Find where the given text appears and provide that cell's center as [x, y] coordinate. 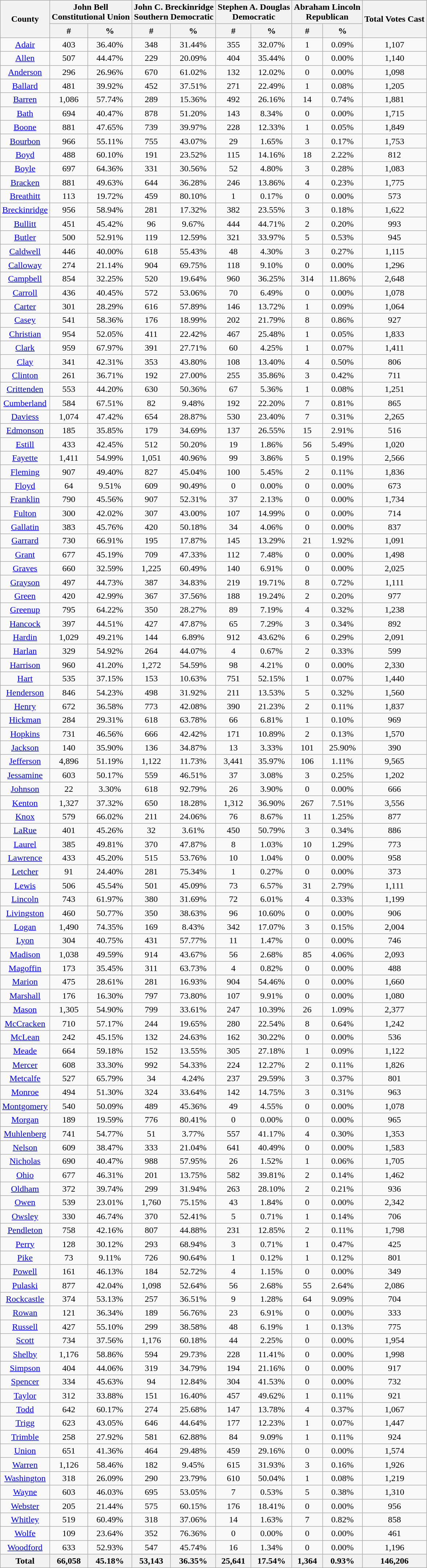
615 [233, 1464]
128 [69, 1244]
52.31% [193, 499]
57.74% [109, 100]
60.10% [109, 155]
51.30% [109, 1092]
0.74% [343, 100]
Webster [25, 1506]
Graves [25, 568]
202 [233, 320]
6 [307, 637]
61.02% [193, 72]
799 [152, 1009]
52.91% [109, 238]
3.61% [193, 830]
27.71% [193, 348]
12.02% [272, 72]
45.09% [193, 886]
51.20% [193, 113]
6.49% [272, 293]
321 [233, 238]
42.31% [109, 361]
Morgan [25, 1120]
182 [152, 1464]
194 [233, 1368]
54.99% [109, 458]
8.43% [193, 927]
Jackson [25, 748]
1,560 [394, 693]
1.52% [272, 1161]
242 [69, 1037]
296 [69, 72]
1,327 [69, 803]
Pulaski [25, 1285]
Carter [25, 306]
36.40% [109, 45]
41.53% [272, 1382]
53,143 [152, 1561]
4,896 [69, 761]
7.48% [272, 555]
54.77% [109, 1134]
113 [69, 196]
5.49% [343, 444]
4.24% [193, 1079]
49 [233, 1106]
1,107 [394, 45]
23.55% [272, 210]
1,926 [394, 1464]
914 [152, 954]
145 [233, 541]
75.34% [193, 872]
330 [69, 1216]
37.51% [193, 86]
1,086 [69, 100]
0.38% [343, 1492]
201 [152, 1175]
13.40% [272, 361]
Owen [25, 1203]
185 [69, 431]
963 [394, 1092]
161 [69, 1271]
8.67% [272, 816]
755 [152, 141]
1,849 [394, 127]
58.94% [109, 210]
936 [394, 1189]
12.23% [272, 1423]
46.13% [109, 1271]
36.90% [272, 803]
Campbell [25, 279]
33.30% [109, 1065]
2.22% [343, 155]
30.22% [272, 1037]
0.72% [343, 582]
0.42% [343, 375]
64.22% [109, 610]
23 [233, 1313]
1,115 [394, 251]
1,225 [152, 568]
188 [233, 596]
146,206 [394, 1561]
2,566 [394, 458]
10.63% [193, 679]
Trimble [25, 1437]
0.10% [343, 720]
44.06% [109, 1368]
1.65% [272, 141]
6.19% [272, 1327]
60.17% [109, 1409]
1.63% [272, 1520]
501 [152, 886]
49.81% [109, 844]
51 [152, 1134]
Mason [25, 1009]
0.29% [343, 637]
44.71% [272, 224]
Christian [25, 334]
Clay [25, 361]
9.45% [193, 1464]
837 [394, 527]
John C. BreckinridgeSouthern Democratic [174, 12]
29.16% [272, 1451]
4.25% [272, 348]
54.33% [193, 1065]
57.77% [193, 941]
2,648 [394, 279]
142 [233, 1092]
383 [69, 527]
231 [233, 1230]
72 [233, 899]
1,826 [394, 1065]
1,836 [394, 472]
289 [152, 100]
44 [233, 1341]
515 [152, 858]
Warren [25, 1464]
70 [233, 293]
6.01% [272, 899]
305 [233, 1051]
58.36% [109, 320]
61.97% [109, 899]
195 [152, 541]
31.94% [193, 1189]
27.00% [193, 375]
Bourbon [25, 141]
80.41% [193, 1120]
50.09% [109, 1106]
45.19% [109, 555]
775 [394, 1327]
12.33% [272, 127]
475 [69, 982]
57.95% [193, 1161]
1,798 [394, 1230]
56.76% [193, 1313]
1.28% [272, 1299]
1.84% [272, 1203]
1,833 [394, 334]
31.93% [272, 1464]
76 [233, 816]
37.15% [109, 679]
1.11% [343, 761]
90.64% [193, 1258]
0.93% [343, 1561]
9.91% [272, 996]
0.81% [343, 403]
37.32% [109, 803]
147 [233, 1409]
66.02% [109, 816]
444 [233, 224]
43.67% [193, 954]
Montgomery [25, 1106]
49.59% [109, 954]
10.89% [272, 734]
927 [394, 320]
Carroll [25, 293]
992 [152, 1065]
1,140 [394, 58]
26.96% [109, 72]
44.73% [109, 582]
McCracken [25, 1023]
Floyd [25, 486]
329 [69, 651]
1,083 [394, 168]
Marshall [25, 996]
37.06% [193, 1520]
31.44% [193, 45]
22 [69, 789]
179 [152, 431]
530 [233, 417]
Edmonson [25, 431]
352 [152, 1534]
812 [394, 155]
520 [152, 279]
Butler [25, 238]
1,067 [394, 1409]
0.64% [343, 1023]
372 [69, 1189]
1,660 [394, 982]
673 [394, 486]
527 [69, 1079]
237 [233, 1079]
575 [152, 1506]
Nicholas [25, 1161]
58.46% [109, 1464]
1,074 [69, 417]
151 [152, 1396]
60.18% [193, 1341]
1,353 [394, 1134]
46.74% [109, 1216]
1,775 [394, 182]
319 [152, 1368]
Meade [25, 1051]
23.52% [193, 155]
Metcalfe [25, 1079]
4.21% [272, 665]
450 [233, 830]
Madison [25, 954]
44.88% [193, 1230]
22.49% [272, 86]
Total [25, 1561]
42.02% [109, 513]
13.75% [193, 1175]
Daviess [25, 417]
42.04% [109, 1285]
494 [69, 1092]
353 [152, 361]
29.31% [109, 720]
739 [152, 127]
106 [307, 761]
Knox [25, 816]
660 [69, 568]
Green [25, 596]
Union [25, 1451]
608 [69, 1065]
45.42% [109, 224]
714 [394, 513]
280 [233, 1023]
19.64% [193, 279]
205 [69, 1506]
33.61% [193, 1009]
43.05% [109, 1423]
1,583 [394, 1147]
64.36% [109, 168]
411 [152, 334]
Letcher [25, 872]
50.79% [272, 830]
391 [152, 348]
Greenup [25, 610]
Bath [25, 113]
553 [69, 389]
11.73% [193, 761]
2,265 [394, 417]
3.30% [109, 789]
581 [152, 1437]
Magoffin [25, 968]
15.36% [193, 100]
2.91% [343, 431]
1,064 [394, 306]
Rowan [25, 1313]
36.71% [109, 375]
641 [233, 1147]
Cumberland [25, 403]
541 [69, 320]
33.97% [272, 238]
45.74% [193, 1547]
1.92% [343, 541]
17.87% [193, 541]
82 [152, 403]
704 [394, 1299]
1,219 [394, 1478]
22.42% [193, 334]
39.97% [193, 127]
49.63% [109, 182]
13.29% [272, 541]
4.80% [272, 168]
584 [69, 403]
460 [69, 913]
Fulton [25, 513]
85 [307, 954]
7.29% [272, 623]
858 [394, 1520]
36.58% [109, 706]
969 [394, 720]
5.45% [272, 472]
557 [233, 1134]
Boyle [25, 168]
98 [233, 665]
3,556 [394, 803]
63.73% [193, 968]
67 [233, 389]
40.75% [109, 941]
710 [69, 1023]
1,954 [394, 1341]
Caldwell [25, 251]
45.15% [109, 1037]
307 [152, 513]
53.13% [109, 1299]
100 [233, 472]
69.75% [193, 265]
1,881 [394, 100]
497 [69, 582]
2,342 [394, 1203]
547 [152, 1547]
Marion [25, 982]
92.79% [193, 789]
965 [394, 1120]
539 [69, 1203]
Shelby [25, 1354]
Boone [25, 127]
743 [69, 899]
Ohio [25, 1175]
Todd [25, 1409]
758 [69, 1230]
0.30% [343, 1134]
46.56% [109, 734]
Monroe [25, 1092]
1,272 [152, 665]
36.34% [109, 1313]
33.88% [109, 1396]
Taylor [25, 1396]
25.90% [343, 748]
12.59% [193, 238]
1,310 [394, 1492]
46.31% [109, 1175]
67.97% [109, 348]
45.26% [109, 830]
3.90% [272, 789]
Hart [25, 679]
32.25% [109, 279]
62.88% [193, 1437]
45.18% [109, 1561]
45.56% [109, 499]
436 [69, 293]
1,020 [394, 444]
Bullitt [25, 224]
40.00% [109, 251]
324 [152, 1092]
Nelson [25, 1147]
623 [69, 1423]
Laurel [25, 844]
68.94% [193, 1244]
Fleming [25, 472]
Ballard [25, 86]
261 [69, 375]
191 [152, 155]
47.65% [109, 127]
1,196 [394, 1547]
136 [152, 748]
1.25% [343, 816]
1,760 [152, 1203]
14.99% [272, 513]
Rockcastle [25, 1299]
2,086 [394, 1285]
66,058 [69, 1561]
65 [233, 623]
993 [394, 224]
41.17% [272, 1134]
13.55% [193, 1051]
Jessamine [25, 775]
694 [69, 113]
169 [152, 927]
5.36% [272, 389]
49.62% [272, 1396]
2.64% [343, 1285]
726 [152, 1258]
355 [233, 45]
45.36% [193, 1106]
28.29% [109, 306]
43.00% [193, 513]
642 [69, 1409]
34.69% [193, 431]
2,093 [394, 954]
52.72% [193, 1271]
99 [233, 458]
301 [69, 306]
312 [69, 1396]
22.20% [272, 403]
Whitley [25, 1520]
Johnson [25, 789]
171 [233, 734]
906 [394, 913]
630 [152, 389]
Estill [25, 444]
34.79% [193, 1368]
1,080 [394, 996]
35.86% [272, 375]
19.24% [272, 596]
38.58% [193, 1327]
Garrard [25, 541]
36.51% [193, 1299]
27.92% [109, 1437]
311 [152, 968]
59.18% [109, 1051]
506 [69, 886]
Simpson [25, 1368]
516 [394, 431]
10.39% [272, 1009]
54.46% [272, 982]
1.15% [272, 1271]
854 [69, 279]
50.77% [109, 913]
2,091 [394, 637]
12.84% [193, 1382]
6.57% [272, 886]
Spencer [25, 1382]
50.04% [272, 1478]
795 [69, 610]
892 [394, 623]
Kenton [25, 803]
32.59% [109, 568]
2.79% [343, 886]
31.92% [193, 693]
60.15% [193, 1506]
53.76% [193, 858]
Hardin [25, 637]
1,126 [69, 1464]
Breathitt [25, 196]
Trigg [25, 1423]
1,251 [394, 389]
Bracken [25, 182]
0.67% [272, 651]
380 [152, 899]
711 [394, 375]
Boyd [25, 155]
751 [233, 679]
13.53% [272, 693]
Total Votes Cast [394, 19]
397 [69, 623]
34.87% [193, 748]
25.68% [193, 1409]
0.19% [343, 458]
45.04% [193, 472]
846 [69, 693]
94 [152, 1382]
101 [307, 748]
4.55% [272, 1106]
670 [152, 72]
26.55% [272, 431]
53.06% [193, 293]
977 [394, 596]
Hickman [25, 720]
945 [394, 238]
89 [233, 610]
50.18% [193, 527]
246 [233, 182]
18.41% [272, 1506]
Owsley [25, 1216]
11.41% [272, 1354]
35.90% [109, 748]
387 [152, 582]
14.75% [272, 1092]
334 [69, 1382]
76.36% [193, 1534]
55 [307, 1285]
746 [394, 941]
Wayne [25, 1492]
4.30% [272, 251]
74.35% [109, 927]
1,199 [394, 899]
38.47% [109, 1147]
35.44% [272, 58]
16.93% [193, 982]
91 [69, 872]
1,753 [394, 141]
43.62% [272, 637]
461 [394, 1534]
706 [394, 1216]
31.69% [193, 899]
263 [233, 1189]
36.25% [272, 279]
12.27% [272, 1065]
446 [69, 251]
60 [233, 348]
52.05% [109, 334]
Lyon [25, 941]
29.59% [272, 1079]
1,029 [69, 637]
173 [69, 968]
19.72% [109, 196]
32.07% [272, 45]
709 [152, 555]
610 [233, 1478]
Clinton [25, 375]
481 [69, 86]
290 [152, 1478]
644 [152, 182]
1,715 [394, 113]
367 [152, 596]
50.20% [193, 444]
115 [233, 155]
40.96% [193, 458]
284 [69, 720]
0.15% [343, 927]
45.63% [109, 1382]
43 [233, 1203]
9.11% [109, 1258]
21.44% [109, 1506]
489 [152, 1106]
25.48% [272, 334]
912 [233, 637]
464 [152, 1451]
0.21% [343, 1189]
80.10% [193, 196]
19 [233, 444]
20.09% [193, 58]
16.40% [193, 1396]
2,377 [394, 1009]
512 [152, 444]
38.63% [193, 913]
177 [233, 1423]
42.42% [193, 734]
46.03% [109, 1492]
19.71% [272, 582]
507 [69, 58]
40.49% [272, 1147]
162 [233, 1037]
Henderson [25, 693]
1,364 [307, 1561]
2.25% [272, 1341]
36.35% [193, 1561]
54.92% [109, 651]
28.61% [109, 982]
924 [394, 1437]
58.86% [109, 1354]
21.04% [193, 1147]
Abraham LincolnRepublican [327, 12]
52.64% [193, 1285]
959 [69, 348]
16 [233, 1547]
21 [307, 541]
3.77% [193, 1134]
Adair [25, 45]
137 [233, 431]
732 [394, 1382]
0.86% [343, 320]
66 [233, 720]
39.92% [109, 86]
Calloway [25, 265]
695 [152, 1492]
13.86% [272, 182]
26.09% [109, 1478]
229 [152, 58]
790 [69, 499]
271 [233, 86]
32 [152, 830]
1,202 [394, 775]
44.07% [193, 651]
954 [69, 334]
Grant [25, 555]
21.23% [272, 706]
19.59% [109, 1120]
519 [69, 1520]
559 [152, 775]
Lewis [25, 886]
54.23% [109, 693]
300 [69, 513]
331 [152, 168]
579 [69, 816]
573 [394, 196]
50.36% [193, 389]
49.21% [109, 637]
921 [394, 1396]
Logan [25, 927]
431 [152, 941]
Fayette [25, 458]
633 [69, 1547]
0.25% [343, 775]
52.15% [272, 679]
672 [69, 706]
42.45% [109, 444]
LaRue [25, 830]
1,622 [394, 210]
Pike [25, 1258]
540 [69, 1106]
457 [233, 1396]
878 [152, 113]
582 [233, 1175]
1,498 [394, 555]
63.78% [193, 720]
45.20% [109, 858]
257 [152, 1299]
348 [152, 45]
29.48% [193, 1451]
John BellConstitutional Union [91, 12]
28.87% [193, 417]
452 [152, 86]
39.81% [272, 1175]
Gallatin [25, 527]
44.20% [109, 389]
2.13% [272, 499]
776 [152, 1120]
33.64% [193, 1092]
Henry [25, 706]
9,565 [394, 761]
67.51% [109, 403]
Clark [25, 348]
44.51% [109, 623]
21.79% [272, 320]
34.83% [193, 582]
267 [307, 803]
374 [69, 1299]
51.19% [109, 761]
County [25, 19]
1,312 [233, 803]
Pendleton [25, 1230]
730 [69, 541]
0.23% [343, 182]
1,091 [394, 541]
6.89% [193, 637]
1.47% [272, 941]
17.54% [272, 1561]
50.17% [109, 775]
0.47% [343, 1244]
24.63% [193, 1037]
49.40% [109, 472]
13 [233, 748]
23.64% [109, 1534]
13.72% [272, 306]
9.67% [193, 224]
35.97% [272, 761]
247 [233, 1009]
54.59% [193, 665]
66.91% [109, 541]
Powell [25, 1271]
57.17% [109, 1023]
0.16% [343, 1464]
731 [69, 734]
654 [152, 417]
17.07% [272, 927]
Barren [25, 100]
26.16% [272, 100]
Casey [25, 320]
28.27% [193, 610]
988 [152, 1161]
616 [152, 306]
Woodford [25, 1547]
55.11% [109, 141]
492 [233, 100]
Harlan [25, 651]
0.50% [343, 361]
47.42% [109, 417]
153 [152, 679]
1,705 [394, 1161]
42.16% [109, 1230]
572 [152, 293]
41.36% [109, 1451]
Grayson [25, 582]
McLean [25, 1037]
Lawrence [25, 858]
264 [152, 651]
45.76% [109, 527]
1.04% [272, 858]
44.64% [193, 1423]
47.33% [193, 555]
9 [233, 1299]
258 [69, 1437]
118 [233, 265]
Hopkins [25, 734]
7.19% [272, 610]
21.16% [272, 1368]
594 [152, 1354]
46.51% [193, 775]
500 [69, 238]
14.16% [272, 155]
697 [69, 168]
40.45% [109, 293]
293 [152, 1244]
451 [69, 224]
1,462 [394, 1175]
23.01% [109, 1203]
25,641 [233, 1561]
45.54% [109, 886]
21.14% [109, 265]
651 [69, 1451]
342 [233, 927]
314 [307, 279]
917 [394, 1368]
Lincoln [25, 899]
219 [233, 582]
29.73% [193, 1354]
734 [69, 1341]
8.34% [272, 113]
146 [233, 306]
9.48% [193, 403]
255 [233, 375]
958 [394, 858]
16.30% [109, 996]
341 [69, 361]
806 [394, 361]
1,242 [394, 1023]
65.79% [109, 1079]
109 [69, 1534]
13.78% [272, 1409]
385 [69, 844]
121 [69, 1313]
9.10% [272, 265]
143 [233, 113]
Mercer [25, 1065]
1,490 [69, 927]
1,205 [394, 86]
42.08% [193, 706]
39.74% [109, 1189]
Breckinridge [25, 210]
1,238 [394, 610]
1,447 [394, 1423]
6.81% [272, 720]
827 [152, 472]
690 [69, 1161]
18.28% [193, 803]
9.51% [109, 486]
Franklin [25, 499]
29 [233, 141]
Russell [25, 1327]
467 [233, 334]
1,296 [394, 265]
Washington [25, 1478]
535 [69, 679]
42.99% [109, 596]
1.09% [343, 1009]
498 [152, 693]
244 [152, 1023]
403 [69, 45]
Livingston [25, 913]
1,038 [69, 954]
184 [152, 1271]
52.41% [193, 1216]
3,441 [233, 761]
1,734 [394, 499]
0.06% [343, 1161]
Allen [25, 58]
112 [233, 555]
57.89% [193, 306]
741 [69, 1134]
Harrison [25, 665]
19.65% [193, 1023]
28.10% [272, 1189]
30.12% [109, 1244]
Anderson [25, 72]
54.90% [109, 1009]
Crittenden [25, 389]
1.03% [272, 844]
1,051 [152, 458]
17.32% [193, 210]
90.49% [193, 486]
865 [394, 403]
0.18% [343, 210]
646 [152, 1423]
75.15% [193, 1203]
Scott [25, 1341]
27.18% [272, 1051]
2,004 [394, 927]
30.56% [193, 168]
18.99% [193, 320]
886 [394, 830]
43.80% [193, 361]
7.51% [343, 803]
53.05% [193, 1492]
24.06% [193, 816]
1.34% [272, 1547]
1,998 [394, 1354]
Muhlenberg [25, 1134]
650 [152, 803]
108 [233, 361]
Stephen A. DouglasDemocratic [254, 12]
3.86% [272, 458]
152 [152, 1051]
18 [307, 155]
43.07% [193, 141]
119 [152, 238]
73.80% [193, 996]
425 [394, 1244]
55.43% [193, 251]
11.86% [343, 279]
Jefferson [25, 761]
401 [69, 830]
24.40% [109, 872]
349 [394, 1271]
1.86% [272, 444]
12.85% [272, 1230]
1,570 [394, 734]
536 [394, 1037]
807 [152, 1230]
23.79% [193, 1478]
22.54% [272, 1023]
144 [152, 637]
Wolfe [25, 1534]
Oldham [25, 1189]
797 [152, 996]
Hancock [25, 623]
599 [394, 651]
52.93% [109, 1547]
2,025 [394, 568]
966 [69, 141]
664 [69, 1051]
35.45% [109, 968]
36.28% [193, 182]
0.28% [343, 168]
3.08% [272, 775]
10.60% [272, 913]
1,305 [69, 1009]
1.29% [343, 844]
1,440 [394, 679]
2,330 [394, 665]
52 [233, 168]
31 [307, 886]
15 [307, 431]
373 [394, 872]
44.47% [109, 58]
Perry [25, 1244]
84 [233, 1437]
382 [233, 210]
41.20% [109, 665]
1,837 [394, 706]
224 [233, 1065]
3.33% [272, 748]
1,574 [394, 1451]
23.40% [272, 417]
35.85% [109, 431]
55.10% [109, 1327]
